Scan for the cell matching the given text and deliver its [X, Y] coordinate at center. 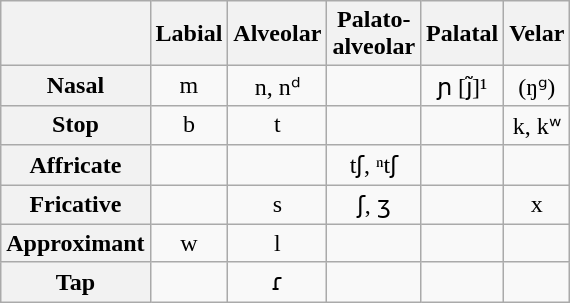
n, nᵈ [278, 86]
Palatal [462, 34]
Nasal [76, 86]
Affricate [76, 165]
tʃ, ⁿtʃ [374, 165]
b [189, 125]
Approximant [76, 243]
Tap [76, 282]
t [278, 125]
Labial [189, 34]
Velar [537, 34]
m [189, 86]
ɲ [j̃]¹ [462, 86]
Stop [76, 125]
s [278, 204]
ɾ [278, 282]
x [537, 204]
Palato-alveolar [374, 34]
Alveolar [278, 34]
w [189, 243]
(ŋᵍ) [537, 86]
k, kʷ [537, 125]
l [278, 243]
Fricative [76, 204]
ʃ, ʒ [374, 204]
